Determine the (x, y) coordinate at the center of the cell enclosing the given text.  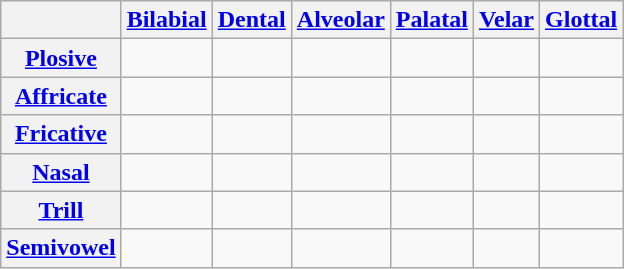
Bilabial (166, 20)
Velar (506, 20)
Glottal (582, 20)
Palatal (432, 20)
Semivowel (61, 248)
Dental (252, 20)
Nasal (61, 172)
Affricate (61, 96)
Plosive (61, 58)
Alveolar (340, 20)
Fricative (61, 134)
Trill (61, 210)
